Pinpoint the cell where the given text exists, returning its [x, y] midpoint coordinate. 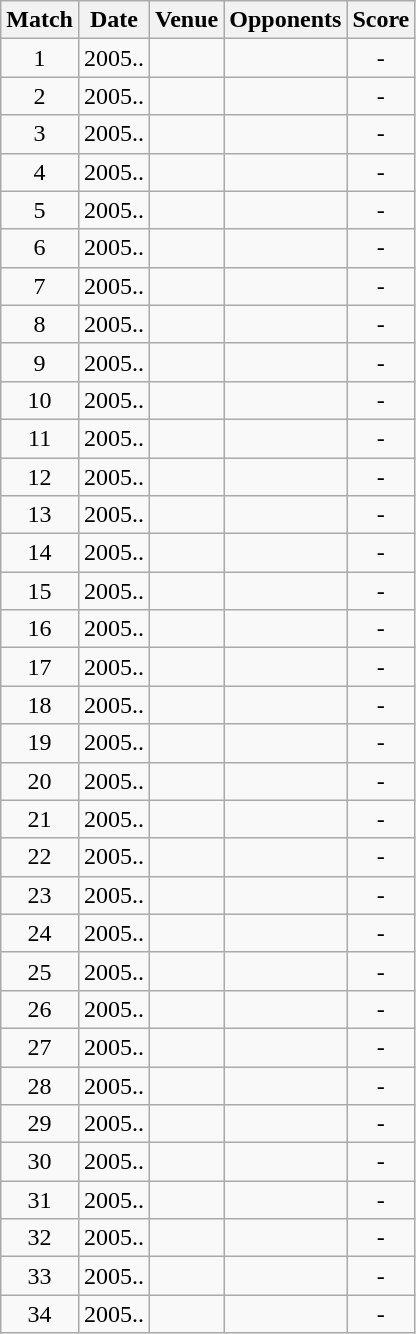
26 [40, 1009]
27 [40, 1047]
20 [40, 781]
25 [40, 971]
34 [40, 1314]
10 [40, 400]
11 [40, 438]
Date [114, 20]
2 [40, 96]
29 [40, 1124]
23 [40, 895]
16 [40, 629]
22 [40, 857]
28 [40, 1085]
9 [40, 362]
19 [40, 743]
18 [40, 705]
30 [40, 1162]
31 [40, 1200]
3 [40, 134]
32 [40, 1238]
14 [40, 553]
4 [40, 172]
6 [40, 248]
1 [40, 58]
15 [40, 591]
13 [40, 515]
33 [40, 1276]
Score [381, 20]
17 [40, 667]
7 [40, 286]
5 [40, 210]
21 [40, 819]
12 [40, 477]
24 [40, 933]
Opponents [286, 20]
8 [40, 324]
Venue [187, 20]
Match [40, 20]
